Locate the cell with the specified text and output its (x, y) center coordinate. 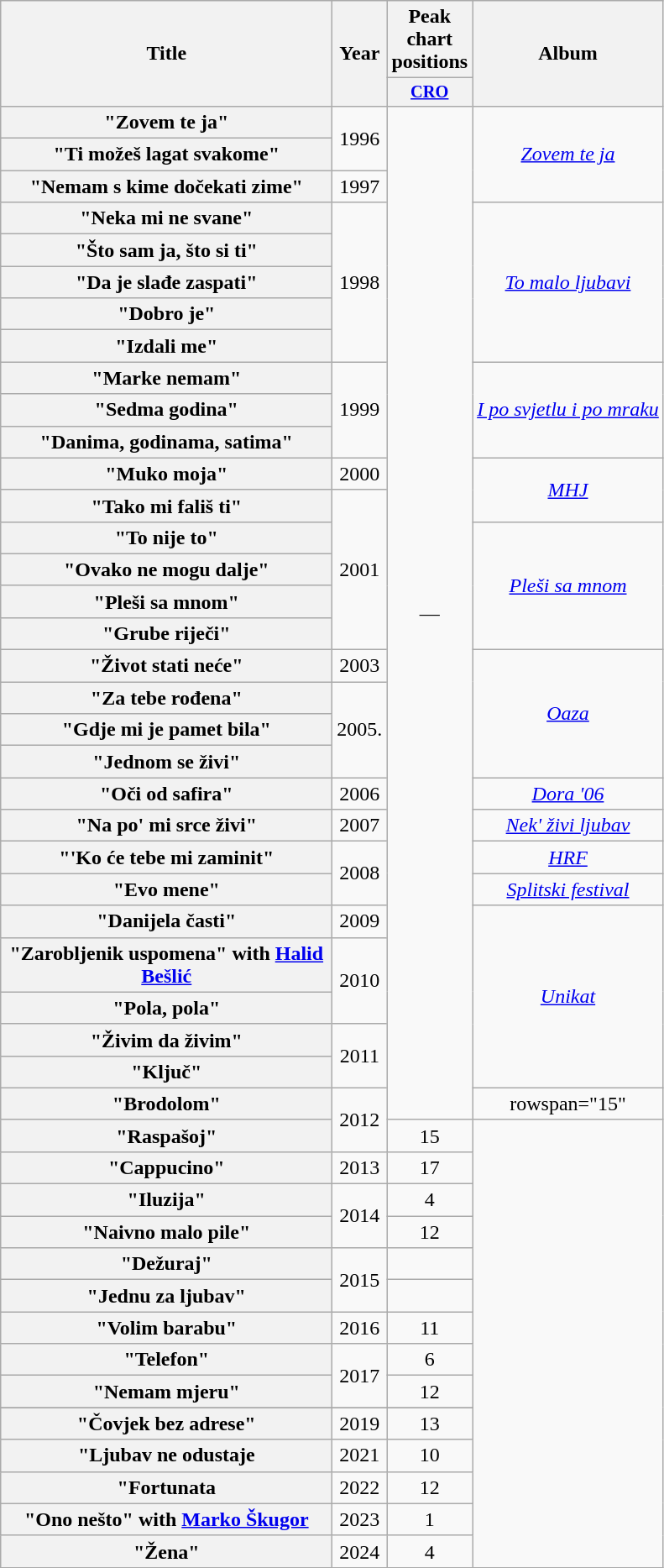
15 (430, 1135)
"Da je slađe zaspati" (166, 282)
2015 (359, 1280)
"Ljubav ne odustaje (166, 1455)
"Brodolom" (166, 1104)
2001 (359, 569)
2017 (359, 1376)
"Gdje mi je pamet bila" (166, 730)
2022 (359, 1487)
"Jednom se živi" (166, 762)
"Grube riječi" (166, 633)
"Evo mene" (166, 889)
"Muko moja" (166, 474)
"Ti možeš lagat svakome" (166, 155)
2023 (359, 1519)
1998 (359, 282)
Year (359, 54)
To malo ljubavi (568, 282)
Dora '06 (568, 794)
Zovem te ja (568, 154)
1997 (359, 186)
"Nemam mjeru" (166, 1392)
11 (430, 1328)
2008 (359, 873)
I po svjetlu i po mraku (568, 410)
"Ono nešto" with Marko Škugor (166, 1519)
2000 (359, 474)
2006 (359, 794)
17 (430, 1167)
— (430, 613)
rowspan="15" (568, 1104)
2024 (359, 1551)
"Iluzija" (166, 1200)
2005. (359, 730)
Splitski festival (568, 889)
10 (430, 1455)
Nek' živi ljubav (568, 826)
"Zovem te ja" (166, 122)
1 (430, 1519)
"Danijela časti" (166, 921)
"Život stati neće" (166, 666)
"Marke nemam" (166, 378)
"Fortunata (166, 1487)
HRF (568, 857)
"Nemam s kime dočekati zime" (166, 186)
"Izdali me" (166, 346)
Pleši sa mnom (568, 585)
"'Ko će tebe mi zaminit" (166, 857)
"Danima, godinama, satima" (166, 442)
2014 (359, 1216)
MHJ (568, 490)
Peak chart positions (430, 39)
"Neka mi ne svane" (166, 218)
"Ovako ne mogu dalje" (166, 569)
"Na po' mi srce živi" (166, 826)
"Oči od safira" (166, 794)
"Tako mi fališ ti" (166, 506)
2012 (359, 1120)
2007 (359, 826)
13 (430, 1424)
1996 (359, 138)
"Telefon" (166, 1360)
"Žena" (166, 1551)
"Raspašoj" (166, 1135)
Title (166, 54)
6 (430, 1360)
2003 (359, 666)
"Pleši sa mnom" (166, 601)
"Dobro je" (166, 314)
"Naivno malo pile" (166, 1232)
"Čovjek bez adrese" (166, 1424)
2011 (359, 1056)
"Jednu za ljubav" (166, 1296)
1999 (359, 410)
"Za tebe rođena" (166, 698)
2010 (359, 981)
Album (568, 54)
"Dežuraj" (166, 1264)
"Cappucino" (166, 1167)
2016 (359, 1328)
"Volim barabu" (166, 1328)
"Što sam ja, što si ti" (166, 250)
2019 (359, 1424)
2009 (359, 921)
"Zarobljenik uspomena" with Halid Bešlić (166, 964)
Oaza (568, 714)
"To nije to" (166, 538)
"Pola, pola" (166, 1008)
2021 (359, 1455)
"Sedma godina" (166, 410)
Unikat (568, 996)
"Ključ" (166, 1072)
"Živim da živim" (166, 1040)
CRO (430, 92)
2013 (359, 1167)
